Scan for the cell matching the given text and deliver its (X, Y) coordinate at center. 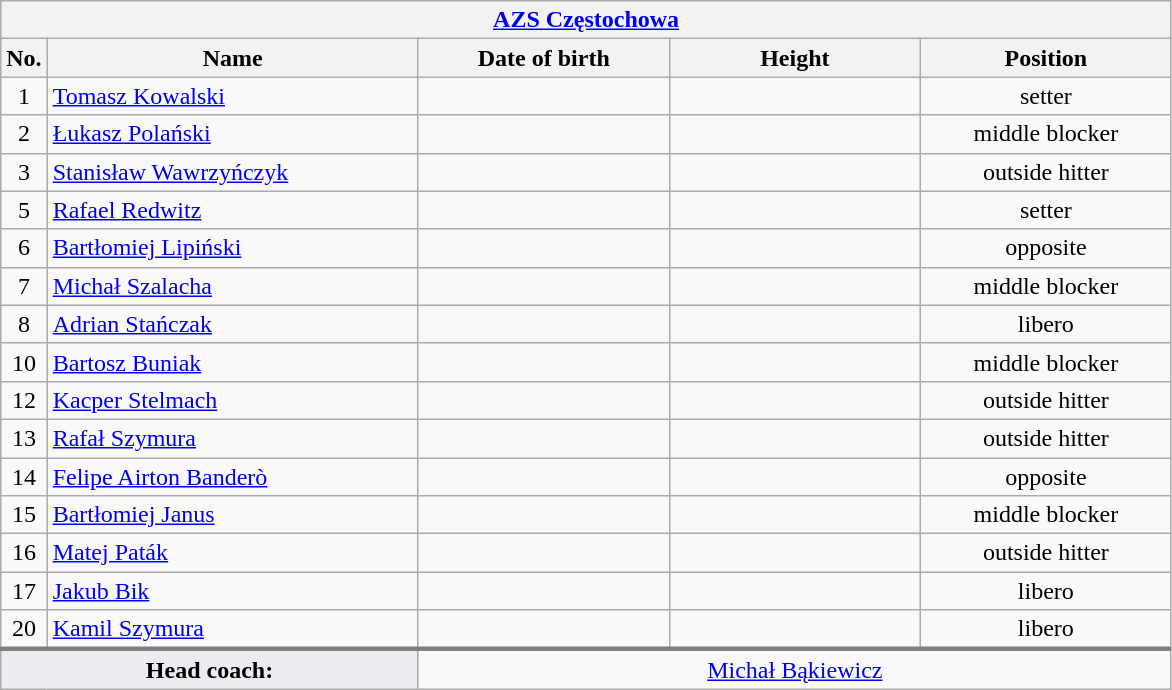
Michał Bąkiewicz (794, 669)
10 (24, 362)
Rafał Szymura (232, 438)
Bartłomiej Janus (232, 515)
Stanisław Wawrzyńczyk (232, 172)
14 (24, 477)
Łukasz Polański (232, 134)
No. (24, 58)
Adrian Stańczak (232, 324)
Jakub Bik (232, 591)
Kamil Szymura (232, 630)
3 (24, 172)
20 (24, 630)
8 (24, 324)
13 (24, 438)
Michał Szalacha (232, 286)
Position (1046, 58)
Name (232, 58)
12 (24, 400)
Kacper Stelmach (232, 400)
Matej Paták (232, 553)
6 (24, 248)
Head coach: (210, 669)
1 (24, 96)
2 (24, 134)
7 (24, 286)
Felipe Airton Banderò (232, 477)
5 (24, 210)
Height (794, 58)
AZS Częstochowa (586, 20)
Rafael Redwitz (232, 210)
Bartłomiej Lipiński (232, 248)
15 (24, 515)
17 (24, 591)
Tomasz Kowalski (232, 96)
Date of birth (544, 58)
16 (24, 553)
Bartosz Buniak (232, 362)
